Output the (X, Y) coordinate of the center of the cell containing the given text.  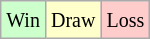
Draw (72, 20)
Win (24, 20)
Loss (126, 20)
